Determine the [x, y] coordinate at the center of the cell enclosing the given text.  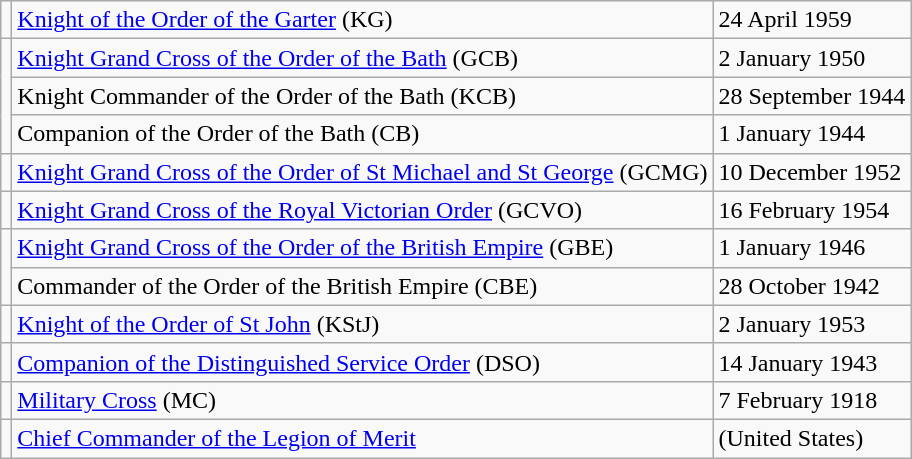
Knight of the Order of the Garter (KG) [362, 20]
Commander of the Order of the British Empire (CBE) [362, 286]
2 January 1950 [812, 58]
10 December 1952 [812, 172]
14 January 1943 [812, 362]
28 October 1942 [812, 286]
Knight Commander of the Order of the Bath (KCB) [362, 96]
Knight of the Order of St John (KStJ) [362, 324]
Knight Grand Cross of the Royal Victorian Order (GCVO) [362, 210]
1 January 1944 [812, 134]
Knight Grand Cross of the Order of the British Empire (GBE) [362, 248]
24 April 1959 [812, 20]
7 February 1918 [812, 400]
Knight Grand Cross of the Order of the Bath (GCB) [362, 58]
Military Cross (MC) [362, 400]
28 September 1944 [812, 96]
(United States) [812, 438]
Companion of the Distinguished Service Order (DSO) [362, 362]
Knight Grand Cross of the Order of St Michael and St George (GCMG) [362, 172]
2 January 1953 [812, 324]
Chief Commander of the Legion of Merit [362, 438]
Companion of the Order of the Bath (CB) [362, 134]
16 February 1954 [812, 210]
1 January 1946 [812, 248]
